Scan for the cell matching the given text and deliver its (x, y) coordinate at center. 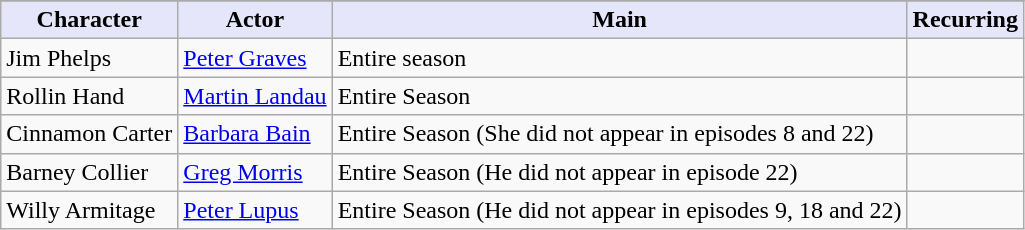
Actor (255, 20)
Barney Collier (90, 172)
Entire Season (She did not appear in episodes 8 and 22) (620, 134)
Main (620, 20)
Rollin Hand (90, 96)
Entire season (620, 58)
Character (90, 20)
Greg Morris (255, 172)
Peter Lupus (255, 210)
Entire Season (He did not appear in episode 22) (620, 172)
Recurring (965, 20)
Entire Season (620, 96)
Cinnamon Carter (90, 134)
Jim Phelps (90, 58)
Barbara Bain (255, 134)
Entire Season (He did not appear in episodes 9, 18 and 22) (620, 210)
Martin Landau (255, 96)
Willy Armitage (90, 210)
Peter Graves (255, 58)
